Identify which cell holds the provided text, then report its [X, Y] central coordinate. 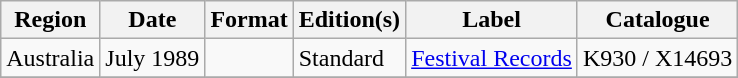
Edition(s) [349, 20]
Region [50, 20]
Format [249, 20]
July 1989 [152, 58]
Festival Records [492, 58]
Date [152, 20]
Catalogue [657, 20]
Label [492, 20]
Australia [50, 58]
Standard [349, 58]
K930 / X14693 [657, 58]
